Return the (x, y) coordinate for the center point of the cell that contains the specified text.  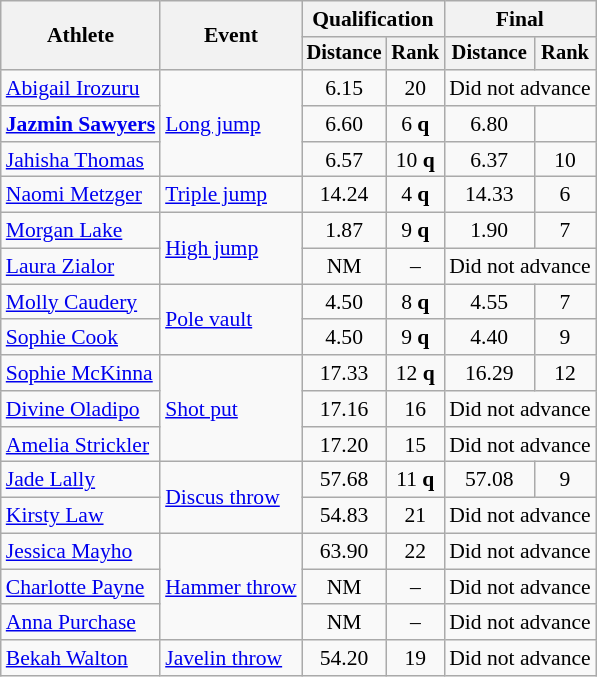
Long jump (230, 124)
Bekah Walton (80, 658)
Athlete (80, 36)
Morgan Lake (80, 231)
Discus throw (230, 498)
6 q (415, 124)
6.80 (489, 124)
14.33 (489, 195)
Event (230, 36)
57.68 (344, 480)
12 (564, 373)
54.83 (344, 516)
Naomi Metzger (80, 195)
6.37 (489, 160)
Shot put (230, 408)
21 (415, 516)
57.08 (489, 480)
6.15 (344, 88)
1.90 (489, 231)
11 q (415, 480)
Final (520, 19)
1.87 (344, 231)
Jade Lally (80, 480)
Molly Caudery (80, 302)
4.40 (489, 338)
Charlotte Payne (80, 587)
20 (415, 88)
Qualification (373, 19)
Hammer throw (230, 588)
16.29 (489, 373)
Laura Zialor (80, 267)
17.33 (344, 373)
8 q (415, 302)
10 q (415, 160)
4 q (415, 195)
22 (415, 552)
Divine Oladipo (80, 409)
6.60 (344, 124)
6 (564, 195)
Kirsty Law (80, 516)
Abigail Irozuru (80, 88)
Sophie Cook (80, 338)
Amelia Strickler (80, 445)
Sophie McKinna (80, 373)
10 (564, 160)
63.90 (344, 552)
Pole vault (230, 320)
12 q (415, 373)
17.16 (344, 409)
16 (415, 409)
17.20 (344, 445)
Jessica Mayho (80, 552)
Anna Purchase (80, 623)
54.20 (344, 658)
Jahisha Thomas (80, 160)
6.57 (344, 160)
Javelin throw (230, 658)
Triple jump (230, 195)
15 (415, 445)
14.24 (344, 195)
19 (415, 658)
High jump (230, 248)
4.55 (489, 302)
Jazmin Sawyers (80, 124)
